Locate the cell with the specified text and output its [X, Y] center coordinate. 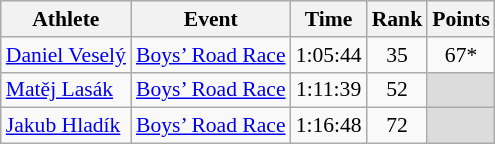
Time [329, 19]
Event [211, 19]
Points [461, 19]
67* [461, 55]
1:11:39 [329, 90]
1:05:44 [329, 55]
Matěj Lasák [66, 90]
Daniel Veselý [66, 55]
Rank [398, 19]
35 [398, 55]
52 [398, 90]
1:16:48 [329, 126]
Jakub Hladík [66, 126]
72 [398, 126]
Athlete [66, 19]
